Search for the cell housing the specified text and yield its (X, Y) center coordinate. 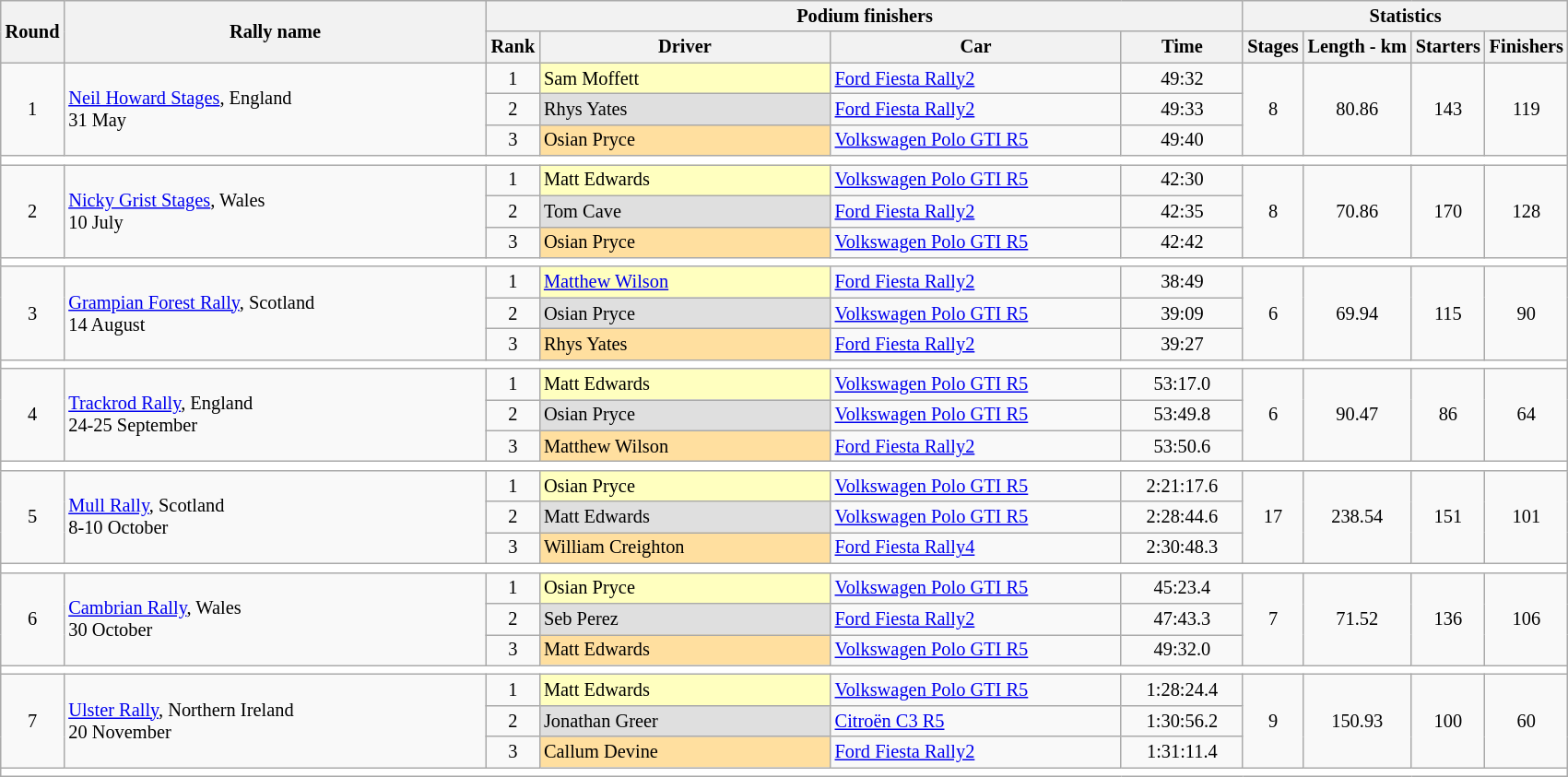
17 (1272, 516)
Round (33, 31)
53:17.0 (1182, 384)
1:31:11.4 (1182, 752)
Cambrian Rally, Wales30 October (275, 619)
Time (1182, 47)
Rank (513, 47)
Mull Rally, Scotland 8-10 October (275, 516)
Jonathan Greer (685, 721)
Finishers (1527, 47)
Sam Moffett (685, 78)
42:30 (1182, 180)
90.47 (1357, 415)
49:33 (1182, 109)
Trackrod Rally, England 24-25 September (275, 415)
39:09 (1182, 313)
42:35 (1182, 211)
Car (976, 47)
119 (1527, 109)
Statistics (1405, 16)
136 (1448, 619)
4 (33, 415)
80.86 (1357, 109)
53:50.6 (1182, 446)
71.52 (1357, 619)
9 (1272, 721)
2:28:44.6 (1182, 517)
49:40 (1182, 140)
Citroën C3 R5 (976, 721)
William Creighton (685, 547)
Podium finishers (865, 16)
101 (1527, 516)
Rally name (275, 31)
100 (1448, 721)
47:43.3 (1182, 618)
5 (33, 516)
Grampian Forest Rally, Scotland14 August (275, 313)
86 (1448, 415)
151 (1448, 516)
115 (1448, 313)
Ford Fiesta Rally4 (976, 547)
70.86 (1357, 210)
Driver (685, 47)
Seb Perez (685, 618)
170 (1448, 210)
Tom Cave (685, 211)
Nicky Grist Stages, Wales 10 July (275, 210)
106 (1527, 619)
45:23.4 (1182, 588)
2:21:17.6 (1182, 486)
49:32.0 (1182, 650)
38:49 (1182, 282)
49:32 (1182, 78)
150.93 (1357, 721)
42:42 (1182, 242)
53:49.8 (1182, 415)
Neil Howard Stages, England31 May (275, 109)
Callum Devine (685, 752)
128 (1527, 210)
1:28:24.4 (1182, 689)
Length - km (1357, 47)
143 (1448, 109)
2:30:48.3 (1182, 547)
Ulster Rally, Northern Ireland20 November (275, 721)
Stages (1272, 47)
60 (1527, 721)
90 (1527, 313)
64 (1527, 415)
39:27 (1182, 344)
238.54 (1357, 516)
1:30:56.2 (1182, 721)
Starters (1448, 47)
69.94 (1357, 313)
